Capture the cell that displays the provided text and extract its (x, y) central coordinate. 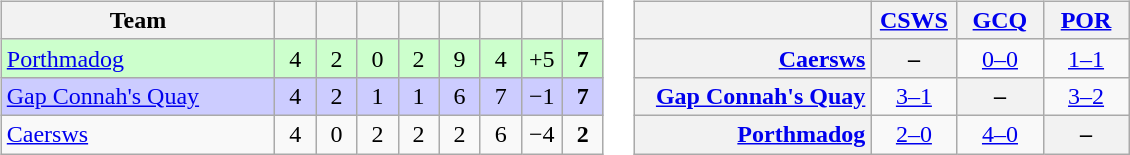
3–1 (914, 96)
POR (1086, 20)
3–2 (1086, 96)
2–0 (914, 134)
1–1 (1086, 58)
−4 (542, 134)
Team (138, 20)
9 (460, 58)
−1 (542, 96)
GCQ (1000, 20)
0–0 (1000, 58)
4–0 (1000, 134)
CSWS (914, 20)
+5 (542, 58)
